Detect which cell encompasses the target text, then output its (X, Y) center coordinate. 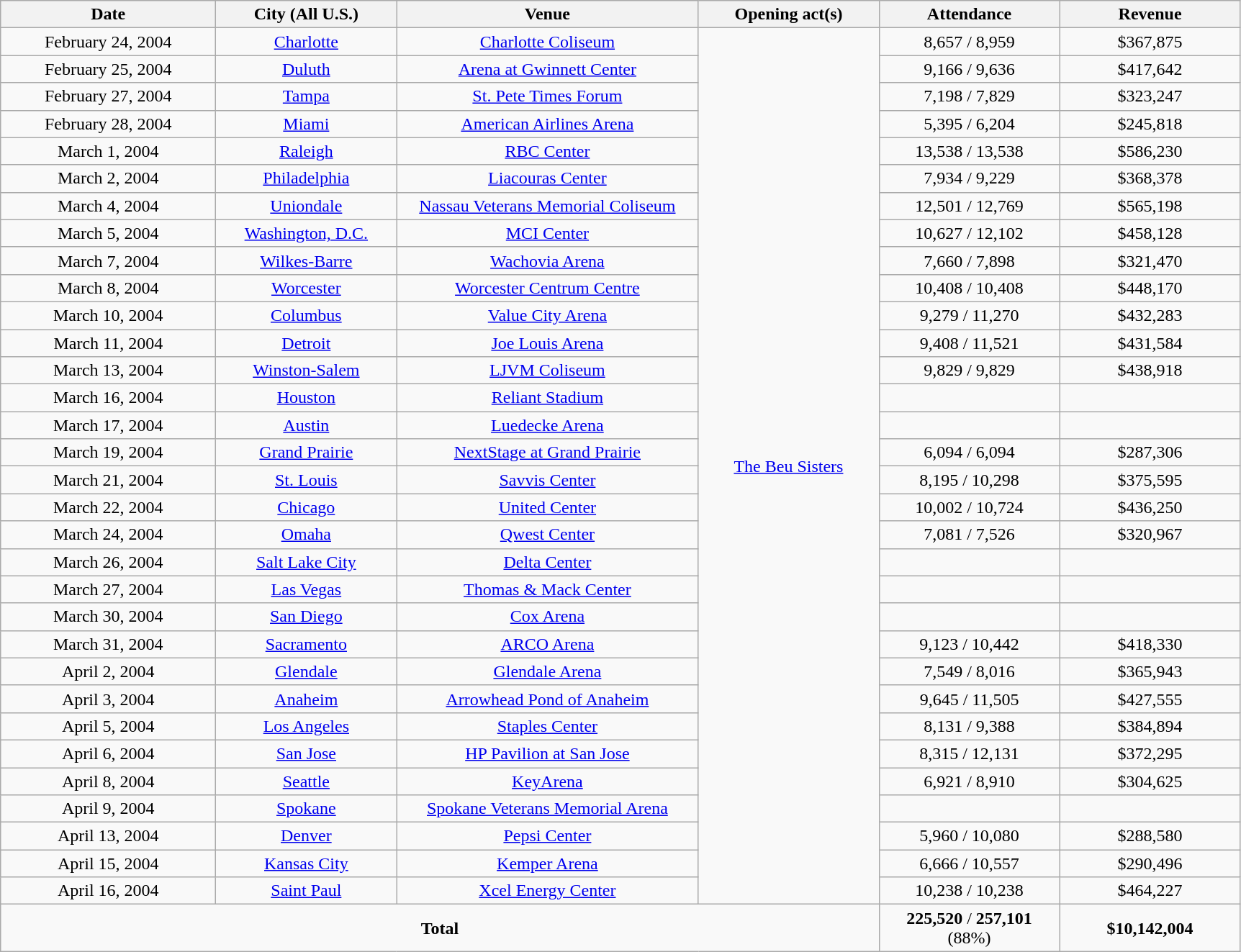
10,627 / 12,102 (969, 233)
Las Vegas (307, 589)
9,166 / 9,636 (969, 69)
Wachovia Arena (547, 260)
February 24, 2004 (108, 42)
April 8, 2004 (108, 781)
$458,128 (1150, 233)
$365,943 (1150, 671)
March 22, 2004 (108, 507)
$323,247 (1150, 96)
Anaheim (307, 699)
$431,584 (1150, 343)
April 15, 2004 (108, 863)
Uniondale (307, 206)
Tampa (307, 96)
Pepsi Center (547, 836)
Raleigh (307, 151)
8,131 / 9,388 (969, 726)
$304,625 (1150, 781)
Venue (547, 14)
Total (440, 928)
$375,595 (1150, 480)
225,520 / 257,101 (88%) (969, 928)
The Beu Sisters (789, 466)
5,960 / 10,080 (969, 836)
Joe Louis Arena (547, 343)
April 3, 2004 (108, 699)
10,002 / 10,724 (969, 507)
13,538 / 13,538 (969, 151)
Denver (307, 836)
Nassau Veterans Memorial Coliseum (547, 206)
9,279 / 11,270 (969, 315)
$417,642 (1150, 69)
March 13, 2004 (108, 371)
6,094 / 6,094 (969, 453)
$320,967 (1150, 535)
Sacramento (307, 644)
Duluth (307, 69)
Los Angeles (307, 726)
Kemper Arena (547, 863)
$288,580 (1150, 836)
$321,470 (1150, 260)
$367,875 (1150, 42)
$384,894 (1150, 726)
March 5, 2004 (108, 233)
San Diego (307, 617)
City (All U.S.) (307, 14)
$290,496 (1150, 863)
Winston-Salem (307, 371)
Salt Lake City (307, 562)
10,238 / 10,238 (969, 891)
March 17, 2004 (108, 425)
9,645 / 11,505 (969, 699)
Staples Center (547, 726)
San Jose (307, 753)
Columbus (307, 315)
8,315 / 12,131 (969, 753)
9,408 / 11,521 (969, 343)
7,081 / 7,526 (969, 535)
NextStage at Grand Prairie (547, 453)
7,549 / 8,016 (969, 671)
Spokane Veterans Memorial Arena (547, 809)
$287,306 (1150, 453)
Glendale (307, 671)
10,408 / 10,408 (969, 288)
Liacouras Center (547, 178)
KeyArena (547, 781)
March 8, 2004 (108, 288)
Kansas City (307, 863)
Saint Paul (307, 891)
6,666 / 10,557 (969, 863)
March 26, 2004 (108, 562)
7,660 / 7,898 (969, 260)
March 21, 2004 (108, 480)
Qwest Center (547, 535)
Glendale Arena (547, 671)
Xcel Energy Center (547, 891)
February 27, 2004 (108, 96)
7,934 / 9,229 (969, 178)
March 4, 2004 (108, 206)
$448,170 (1150, 288)
Arena at Gwinnett Center (547, 69)
April 9, 2004 (108, 809)
Omaha (307, 535)
Detroit (307, 343)
Charlotte (307, 42)
Value City Arena (547, 315)
8,195 / 10,298 (969, 480)
March 27, 2004 (108, 589)
Worcester (307, 288)
$368,378 (1150, 178)
Savvis Center (547, 480)
$565,198 (1150, 206)
March 10, 2004 (108, 315)
Seattle (307, 781)
February 28, 2004 (108, 124)
ARCO Arena (547, 644)
Charlotte Coliseum (547, 42)
Wilkes-Barre (307, 260)
American Airlines Arena (547, 124)
$10,142,004 (1150, 928)
RBC Center (547, 151)
12,501 / 12,769 (969, 206)
Houston (307, 398)
MCI Center (547, 233)
9,123 / 10,442 (969, 644)
March 1, 2004 (108, 151)
Philadelphia (307, 178)
$245,818 (1150, 124)
5,395 / 6,204 (969, 124)
St. Pete Times Forum (547, 96)
$432,283 (1150, 315)
$372,295 (1150, 753)
$586,230 (1150, 151)
Grand Prairie (307, 453)
Chicago (307, 507)
March 11, 2004 (108, 343)
April 13, 2004 (108, 836)
Washington, D.C. (307, 233)
March 30, 2004 (108, 617)
March 24, 2004 (108, 535)
$427,555 (1150, 699)
United Center (547, 507)
Cox Arena (547, 617)
$438,918 (1150, 371)
Delta Center (547, 562)
April 5, 2004 (108, 726)
February 25, 2004 (108, 69)
March 7, 2004 (108, 260)
Worcester Centrum Centre (547, 288)
Date (108, 14)
Revenue (1150, 14)
April 6, 2004 (108, 753)
6,921 / 8,910 (969, 781)
Thomas & Mack Center (547, 589)
LJVM Coliseum (547, 371)
Austin (307, 425)
March 16, 2004 (108, 398)
St. Louis (307, 480)
$418,330 (1150, 644)
Arrowhead Pond of Anaheim (547, 699)
$464,227 (1150, 891)
Reliant Stadium (547, 398)
9,829 / 9,829 (969, 371)
HP Pavilion at San Jose (547, 753)
Miami (307, 124)
Attendance (969, 14)
7,198 / 7,829 (969, 96)
March 2, 2004 (108, 178)
$436,250 (1150, 507)
April 16, 2004 (108, 891)
Spokane (307, 809)
Opening act(s) (789, 14)
April 2, 2004 (108, 671)
Luedecke Arena (547, 425)
8,657 / 8,959 (969, 42)
March 19, 2004 (108, 453)
March 31, 2004 (108, 644)
